Determine the [X, Y] coordinate at the center of the cell enclosing the given text.  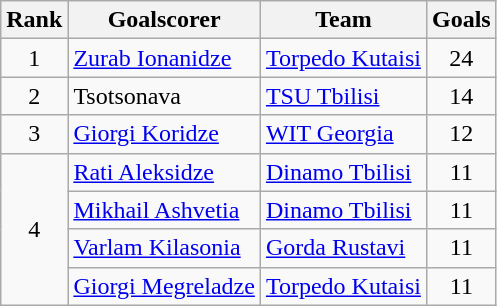
12 [461, 134]
Varlam Kilasonia [164, 248]
Zurab Ionanidze [164, 58]
4 [34, 229]
1 [34, 58]
Gorda Rustavi [343, 248]
14 [461, 96]
Rank [34, 20]
Goals [461, 20]
WIT Georgia [343, 134]
Tsotsonava [164, 96]
Giorgi Koridze [164, 134]
Giorgi Megreladze [164, 286]
Team [343, 20]
2 [34, 96]
Mikhail Ashvetia [164, 210]
24 [461, 58]
Goalscorer [164, 20]
Rati Aleksidze [164, 172]
TSU Tbilisi [343, 96]
3 [34, 134]
